Find where the given text appears and provide that cell's center as (X, Y) coordinate. 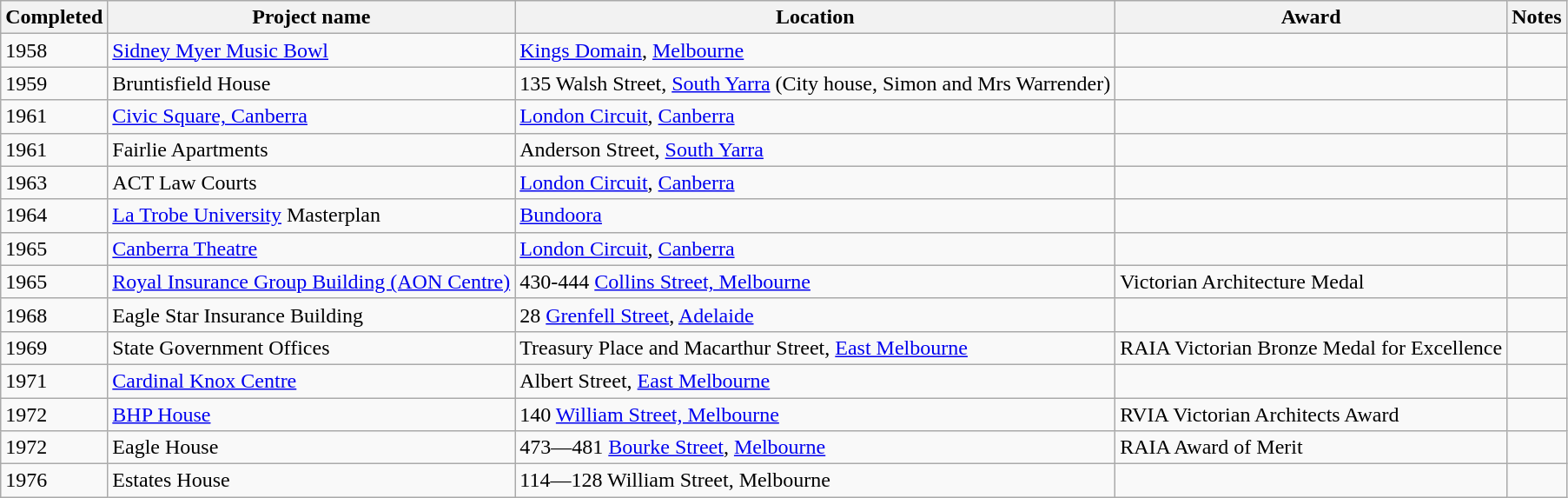
1964 (54, 216)
Notes (1537, 17)
RAIA Victorian Bronze Medal for Excellence (1312, 348)
Albert Street, East Melbourne (815, 381)
Eagle House (311, 448)
Location (815, 17)
28 Grenfell Street, Adelaide (815, 315)
Fairlie Apartments (311, 149)
1971 (54, 381)
Canberra Theatre (311, 249)
Anderson Street, South Yarra (815, 149)
1963 (54, 183)
Sidney Myer Music Bowl (311, 50)
ACT Law Courts (311, 183)
La Trobe University Masterplan (311, 216)
Completed (54, 17)
1959 (54, 83)
Project name (311, 17)
114—128 William Street, Melbourne (815, 481)
135 Walsh Street, South Yarra (City house, Simon and Mrs Warrender) (815, 83)
Treasury Place and Macarthur Street, East Melbourne (815, 348)
1969 (54, 348)
BHP House (311, 415)
RVIA Victorian Architects Award (1312, 415)
1968 (54, 315)
Estates House (311, 481)
140 William Street, Melbourne (815, 415)
Cardinal Knox Centre (311, 381)
Civic Square, Canberra (311, 116)
1958 (54, 50)
Kings Domain, Melbourne (815, 50)
Bundoora (815, 216)
430-444 Collins Street, Melbourne (815, 282)
Eagle Star Insurance Building (311, 315)
Victorian Architecture Medal (1312, 282)
Bruntisfield House (311, 83)
473—481 Bourke Street, Melbourne (815, 448)
RAIA Award of Merit (1312, 448)
State Government Offices (311, 348)
Royal Insurance Group Building (AON Centre) (311, 282)
1976 (54, 481)
Award (1312, 17)
